Detect which cell encompasses the target text, then output its (X, Y) center coordinate. 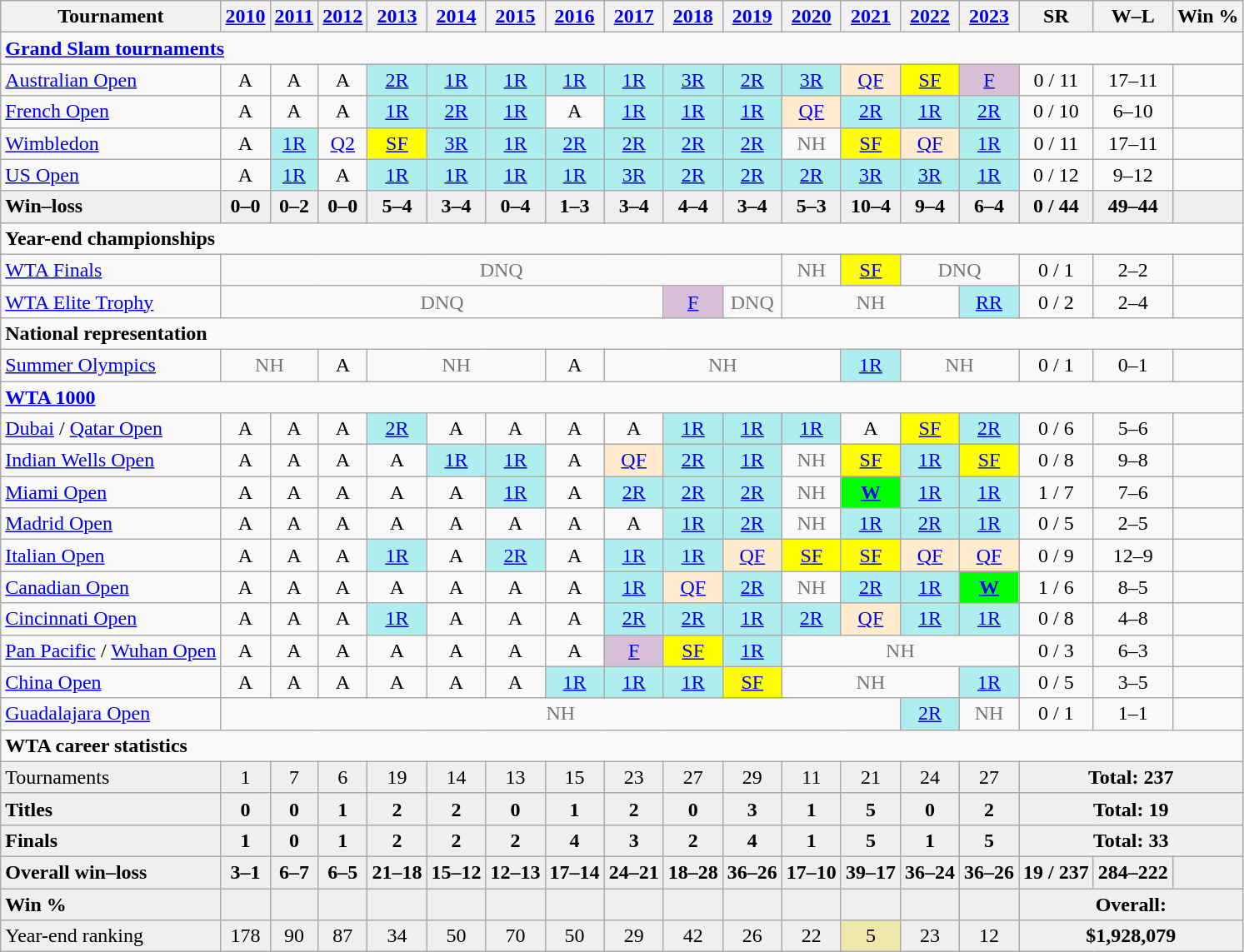
0–4 (515, 207)
0 / 6 (1057, 429)
10–4 (870, 207)
Year-end championships (622, 238)
6–5 (343, 872)
13 (515, 777)
2017 (633, 17)
12 (990, 936)
2020 (812, 17)
0 / 2 (1057, 302)
WTA Elite Trophy (111, 302)
Total: 33 (1132, 840)
Overall: (1132, 904)
6–10 (1133, 112)
7–6 (1133, 492)
3–5 (1133, 682)
2012 (343, 17)
12–13 (515, 872)
90 (294, 936)
0 / 44 (1057, 207)
Pan Pacific / Wuhan Open (111, 650)
2019 (752, 17)
Finals (111, 840)
WTA 1000 (622, 397)
US Open (111, 175)
2015 (515, 17)
$1,928,079 (1132, 936)
Total: 19 (1132, 809)
Q2 (343, 143)
2–5 (1133, 524)
2014 (457, 17)
2022 (930, 17)
26 (752, 936)
3–1 (245, 872)
5–4 (397, 207)
1 / 6 (1057, 587)
12–9 (1133, 556)
1–3 (575, 207)
34 (397, 936)
Tournaments (111, 777)
Year-end ranking (111, 936)
Win–loss (111, 207)
2–2 (1133, 270)
Australian Open (111, 80)
17–14 (575, 872)
2–4 (1133, 302)
Cincinnati Open (111, 619)
Indian Wells Open (111, 461)
9–12 (1133, 175)
SR (1057, 17)
14 (457, 777)
2011 (294, 17)
70 (515, 936)
2023 (990, 17)
4–4 (693, 207)
9–8 (1133, 461)
WTA Finals (111, 270)
21–18 (397, 872)
Tournament (111, 17)
Guadalajara Open (111, 714)
Overall win–loss (111, 872)
6 (343, 777)
Titles (111, 809)
2018 (693, 17)
18–28 (693, 872)
Italian Open (111, 556)
24–21 (633, 872)
Miami Open (111, 492)
5–6 (1133, 429)
8–5 (1133, 587)
19 (397, 777)
15 (575, 777)
2016 (575, 17)
5–3 (812, 207)
RR (990, 302)
Summer Olympics (111, 365)
39–17 (870, 872)
0–2 (294, 207)
2013 (397, 17)
Madrid Open (111, 524)
0 / 3 (1057, 650)
W–L (1133, 17)
7 (294, 777)
17–10 (812, 872)
49–44 (1133, 207)
0–1 (1133, 365)
22 (812, 936)
6–3 (1133, 650)
Wimbledon (111, 143)
National representation (622, 333)
24 (930, 777)
6–7 (294, 872)
21 (870, 777)
Total: 237 (1132, 777)
Canadian Open (111, 587)
178 (245, 936)
WTA career statistics (622, 745)
6–4 (990, 207)
87 (343, 936)
15–12 (457, 872)
284–222 (1133, 872)
1–1 (1133, 714)
11 (812, 777)
42 (693, 936)
2021 (870, 17)
4–8 (1133, 619)
0 / 9 (1057, 556)
19 / 237 (1057, 872)
36–24 (930, 872)
0 / 10 (1057, 112)
Grand Slam tournaments (622, 48)
Dubai / Qatar Open (111, 429)
1 / 7 (1057, 492)
French Open (111, 112)
9–4 (930, 207)
0 / 12 (1057, 175)
China Open (111, 682)
2010 (245, 17)
